Identify which cell holds the provided text, then report its [X, Y] central coordinate. 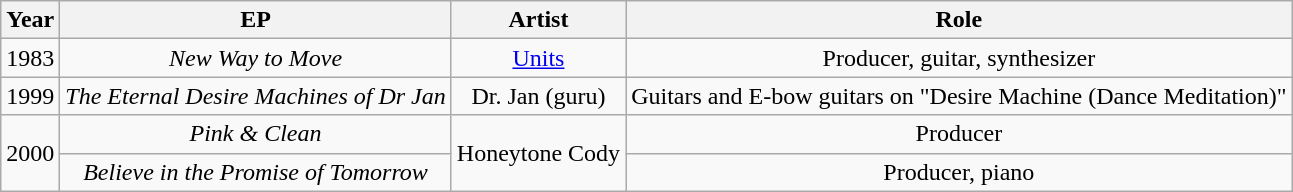
Role [959, 20]
Dr. Jan (guru) [538, 96]
Guitars and E-bow guitars on "Desire Machine (Dance Meditation)" [959, 96]
2000 [30, 153]
1983 [30, 58]
The Eternal Desire Machines of Dr Jan [256, 96]
Honeytone Cody [538, 153]
Pink & Clean [256, 134]
EP [256, 20]
New Way to Move [256, 58]
Artist [538, 20]
Units [538, 58]
1999 [30, 96]
Producer, piano [959, 172]
Producer [959, 134]
Producer, guitar, synthesizer [959, 58]
Year [30, 20]
Believe in the Promise of Tomorrow [256, 172]
